Search for the cell housing the specified text and yield its [X, Y] center coordinate. 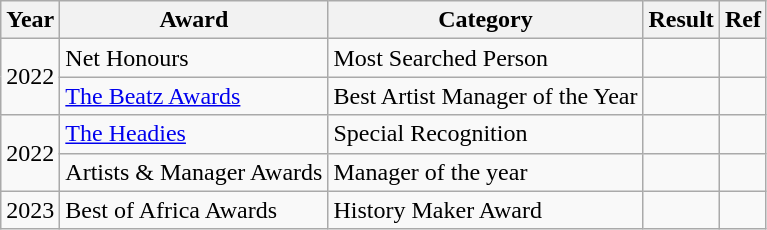
Ref [742, 20]
Manager of the year [486, 172]
The Headies [194, 134]
Best of Africa Awards [194, 210]
Result [681, 20]
Artists & Manager Awards [194, 172]
Year [30, 20]
Most Searched Person [486, 58]
The Beatz Awards [194, 96]
Special Recognition [486, 134]
History Maker Award [486, 210]
Best Artist Manager of the Year [486, 96]
2023 [30, 210]
Net Honours [194, 58]
Category [486, 20]
Award [194, 20]
